Capture the cell that displays the provided text and extract its [X, Y] central coordinate. 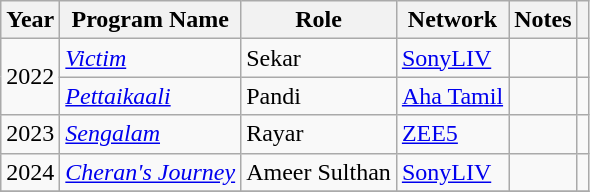
Pandi [319, 96]
2024 [30, 172]
Sekar [319, 58]
2023 [30, 134]
Aha Tamil [452, 96]
Year [30, 20]
2022 [30, 77]
Role [319, 20]
Notes [543, 20]
Rayar [319, 134]
Victim [150, 58]
ZEE5 [452, 134]
Pettaikaali [150, 96]
Program Name [150, 20]
Cheran's Journey [150, 172]
Network [452, 20]
Sengalam [150, 134]
Ameer Sulthan [319, 172]
